Output the [X, Y] coordinate of the center of the cell containing the given text.  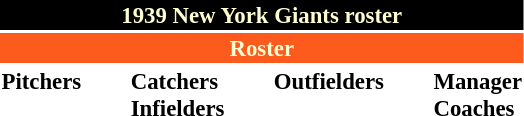
Roster [262, 48]
1939 New York Giants roster [262, 15]
